Capture the cell that displays the provided text and extract its [x, y] central coordinate. 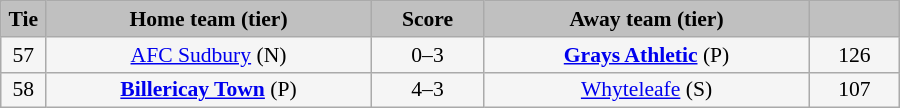
Whyteleafe (S) [647, 90]
Billericay Town (P) [209, 90]
107 [854, 90]
AFC Sudbury (N) [209, 55]
Away team (tier) [647, 19]
Score [427, 19]
Home team (tier) [209, 19]
57 [24, 55]
Tie [24, 19]
58 [24, 90]
0–3 [427, 55]
Grays Athletic (P) [647, 55]
126 [854, 55]
4–3 [427, 90]
